Extract the (x, y) coordinate from the center of the cell holding the provided text.  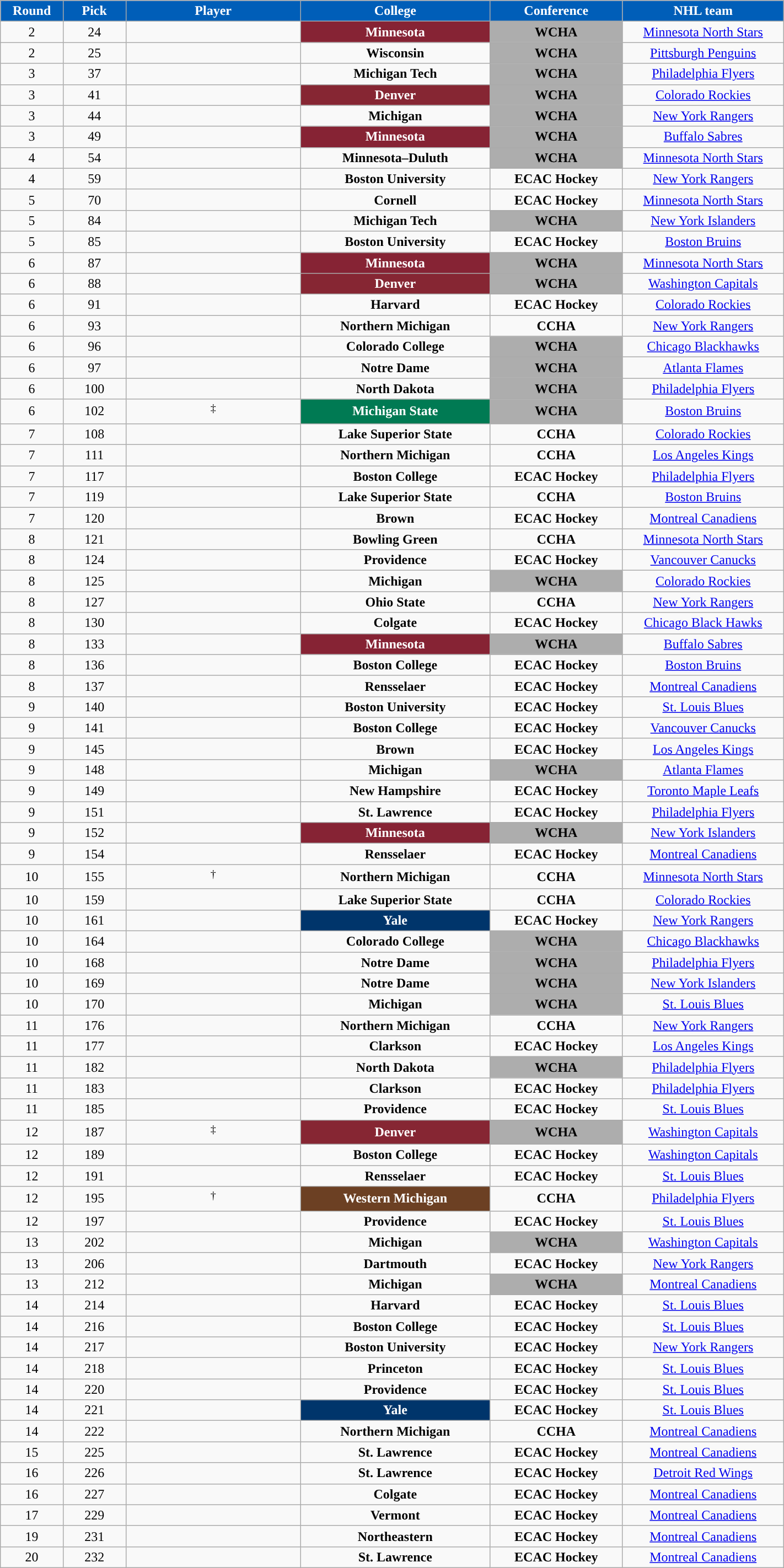
44 (94, 116)
New Hampshire (395, 791)
149 (94, 791)
222 (94, 1431)
Chicago Black Hawks (703, 623)
102 (94, 411)
168 (94, 963)
125 (94, 581)
117 (94, 476)
148 (94, 770)
159 (94, 899)
Ohio State (395, 602)
96 (94, 347)
231 (94, 1536)
Player (213, 11)
88 (94, 284)
229 (94, 1515)
218 (94, 1368)
227 (94, 1494)
177 (94, 1046)
217 (94, 1347)
17 (32, 1515)
91 (94, 305)
232 (94, 1557)
93 (94, 326)
Pick (94, 11)
152 (94, 833)
111 (94, 455)
Toronto Maple Leafs (703, 791)
Wisconsin (395, 53)
108 (94, 434)
Princeton (395, 1368)
Northeastern (395, 1536)
24 (94, 32)
25 (94, 53)
Pittsburgh Penguins (703, 53)
124 (94, 560)
119 (94, 497)
Vermont (395, 1515)
127 (94, 602)
85 (94, 241)
84 (94, 221)
Detroit Red Wings (703, 1473)
137 (94, 686)
226 (94, 1473)
151 (94, 812)
155 (94, 877)
70 (94, 200)
Round (32, 11)
220 (94, 1389)
130 (94, 623)
Western Michigan (395, 1199)
49 (94, 137)
182 (94, 1067)
187 (94, 1132)
141 (94, 728)
Cornell (395, 200)
136 (94, 665)
Dartmouth (395, 1263)
15 (32, 1452)
College (395, 11)
202 (94, 1242)
189 (94, 1155)
Michigan State (395, 411)
170 (94, 1005)
59 (94, 179)
Conference (556, 11)
214 (94, 1306)
54 (94, 158)
133 (94, 644)
97 (94, 368)
221 (94, 1410)
121 (94, 539)
164 (94, 941)
216 (94, 1327)
140 (94, 707)
185 (94, 1109)
Bowling Green (395, 539)
154 (94, 854)
212 (94, 1284)
NHL team (703, 11)
145 (94, 749)
100 (94, 389)
197 (94, 1221)
19 (32, 1536)
195 (94, 1199)
161 (94, 920)
20 (32, 1557)
41 (94, 95)
225 (94, 1452)
Minnesota–Duluth (395, 158)
87 (94, 263)
183 (94, 1088)
37 (94, 74)
169 (94, 984)
176 (94, 1025)
191 (94, 1176)
120 (94, 518)
206 (94, 1263)
